From the cell containing the given text, extract its center point as [x, y] coordinate. 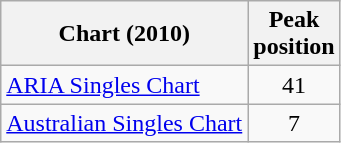
7 [294, 123]
Peakposition [294, 34]
Chart (2010) [124, 34]
ARIA Singles Chart [124, 85]
41 [294, 85]
Australian Singles Chart [124, 123]
